Find where the given text appears and provide that cell's center as (X, Y) coordinate. 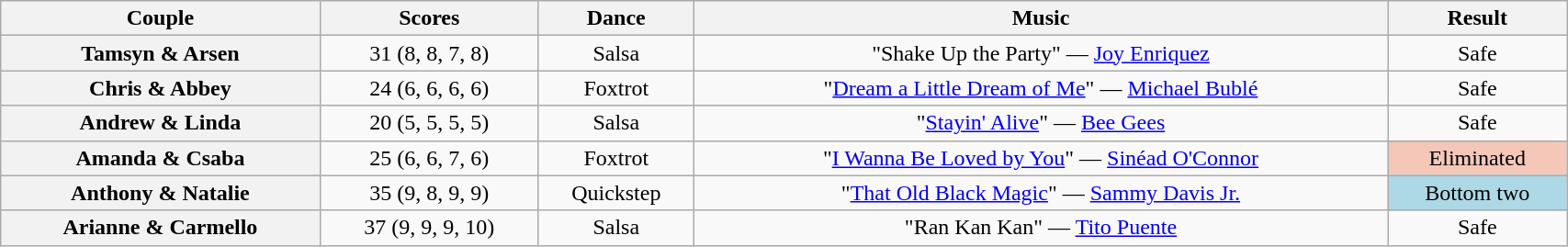
Bottom two (1477, 193)
"That Old Black Magic" — Sammy Davis Jr. (1041, 193)
Chris & Abbey (160, 88)
37 (9, 9, 9, 10) (429, 228)
31 (8, 8, 7, 8) (429, 53)
"Ran Kan Kan" — Tito Puente (1041, 228)
Eliminated (1477, 158)
Music (1041, 18)
24 (6, 6, 6, 6) (429, 88)
Tamsyn & Arsen (160, 53)
35 (9, 8, 9, 9) (429, 193)
25 (6, 6, 7, 6) (429, 158)
Result (1477, 18)
"Shake Up the Party" — Joy Enriquez (1041, 53)
"I Wanna Be Loved by You" — Sinéad O'Connor (1041, 158)
Anthony & Natalie (160, 193)
Couple (160, 18)
Quickstep (615, 193)
"Stayin' Alive" — Bee Gees (1041, 123)
Amanda & Csaba (160, 158)
"Dream a Little Dream of Me" — Michael Bublé (1041, 88)
Arianne & Carmello (160, 228)
Dance (615, 18)
Andrew & Linda (160, 123)
Scores (429, 18)
20 (5, 5, 5, 5) (429, 123)
